From the cell containing the given text, extract its center point as (X, Y) coordinate. 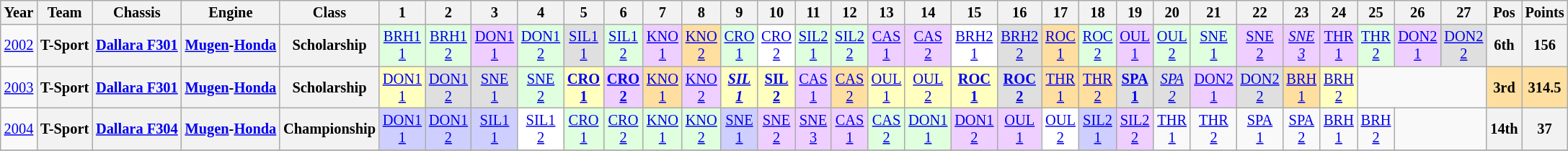
BRH21 (974, 46)
BRH11 (402, 46)
17 (1060, 12)
37 (1545, 129)
15 (974, 12)
Class (329, 12)
12 (849, 12)
3rd (1504, 87)
26 (1417, 12)
24 (1339, 12)
Year (19, 12)
18 (1098, 12)
7 (663, 12)
8 (701, 12)
27 (1463, 12)
156 (1545, 46)
BRH22 (1019, 46)
19 (1135, 12)
5 (584, 12)
4 (541, 12)
2002 (19, 46)
Engine (231, 12)
6th (1504, 46)
6 (623, 12)
14 (928, 12)
314.5 (1545, 87)
Team (65, 12)
Dallara F304 (137, 129)
2 (448, 12)
SIL1 (740, 87)
10 (776, 12)
23 (1302, 12)
1 (402, 12)
21 (1213, 12)
3 (495, 12)
BRH12 (448, 46)
SIL2 (776, 87)
11 (813, 12)
2004 (19, 129)
Chassis (137, 12)
Pos (1504, 12)
Points (1545, 12)
22 (1260, 12)
Championship (329, 129)
14th (1504, 129)
2003 (19, 87)
25 (1376, 12)
16 (1019, 12)
20 (1172, 12)
9 (740, 12)
13 (887, 12)
